Detect which cell encompasses the target text, then output its (x, y) center coordinate. 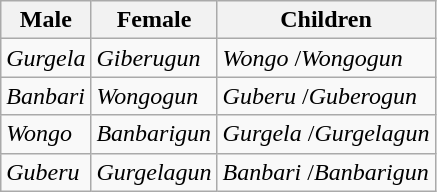
Female (154, 20)
Guberu /Guberogun (326, 96)
Gurgela (46, 58)
Guberu (46, 172)
Wongogun (154, 96)
Male (46, 20)
Gurgela /Gurgelagun (326, 134)
Wongo (46, 134)
Banbari /Banbarigun (326, 172)
Gurgelagun (154, 172)
Banbarigun (154, 134)
Wongo /Wongogun (326, 58)
Giberugun (154, 58)
Banbari (46, 96)
Children (326, 20)
